For the text-containing cell, return its midpoint in [x, y] coordinate format. 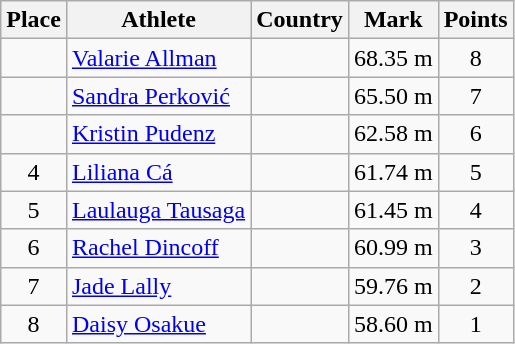
Liliana Cá [158, 172]
Athlete [158, 20]
Country [300, 20]
58.60 m [393, 324]
59.76 m [393, 286]
61.45 m [393, 210]
68.35 m [393, 58]
1 [476, 324]
Daisy Osakue [158, 324]
Mark [393, 20]
Rachel Dincoff [158, 248]
Kristin Pudenz [158, 134]
Valarie Allman [158, 58]
65.50 m [393, 96]
Points [476, 20]
3 [476, 248]
Laulauga Tausaga [158, 210]
Place [34, 20]
62.58 m [393, 134]
60.99 m [393, 248]
Jade Lally [158, 286]
2 [476, 286]
Sandra Perković [158, 96]
61.74 m [393, 172]
